Find where the given text appears and provide that cell's center as (x, y) coordinate. 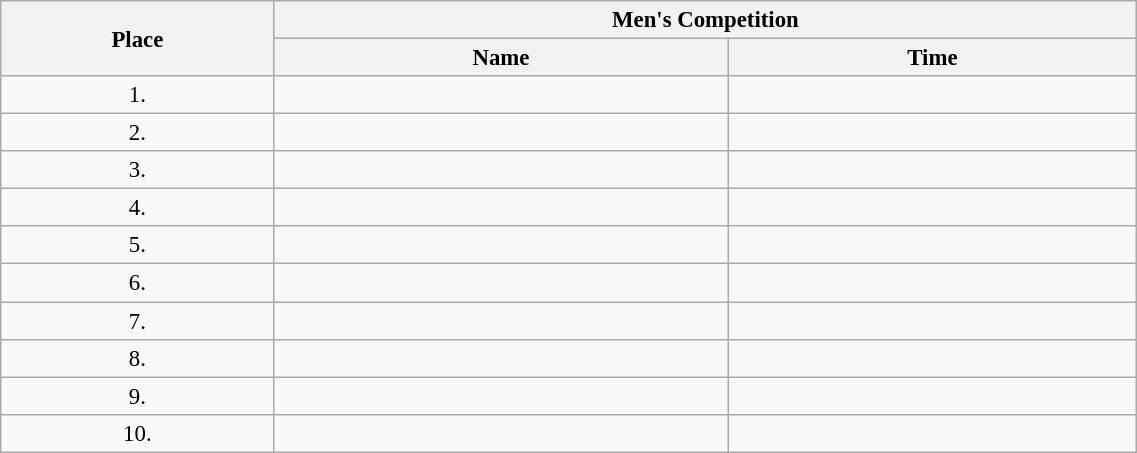
7. (138, 321)
10. (138, 433)
3. (138, 170)
1. (138, 95)
9. (138, 396)
2. (138, 133)
Time (932, 58)
Men's Competition (706, 20)
Name (501, 58)
5. (138, 245)
8. (138, 358)
Place (138, 38)
6. (138, 283)
4. (138, 208)
